Search for the cell housing the specified text and yield its [x, y] center coordinate. 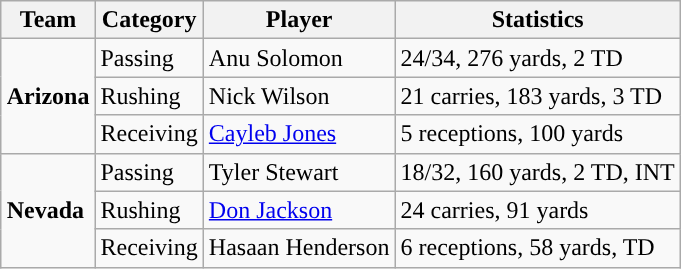
Player [299, 20]
18/32, 160 yards, 2 TD, INT [538, 172]
24 carries, 91 yards [538, 210]
5 receptions, 100 yards [538, 134]
21 carries, 183 yards, 3 TD [538, 96]
Statistics [538, 20]
Hasaan Henderson [299, 248]
Team [48, 20]
Cayleb Jones [299, 134]
Nevada [48, 210]
Anu Solomon [299, 58]
Nick Wilson [299, 96]
Category [149, 20]
Tyler Stewart [299, 172]
6 receptions, 58 yards, TD [538, 248]
24/34, 276 yards, 2 TD [538, 58]
Arizona [48, 96]
Don Jackson [299, 210]
